Identify which cell holds the provided text, then report its [X, Y] central coordinate. 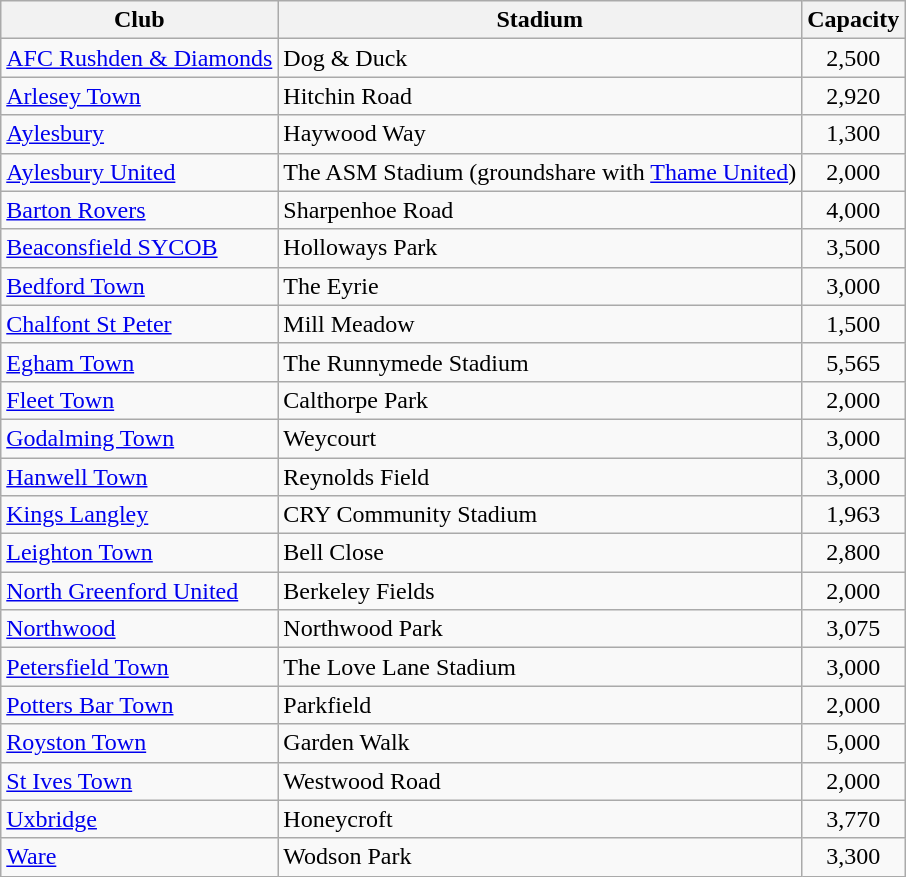
Sharpenhoe Road [540, 210]
3,770 [854, 819]
Westwood Road [540, 781]
Aylesbury [140, 134]
Beaconsfield SYCOB [140, 248]
Dog & Duck [540, 58]
Reynolds Field [540, 477]
5,565 [854, 362]
Leighton Town [140, 553]
Uxbridge [140, 819]
1,300 [854, 134]
3,075 [854, 629]
Arlesey Town [140, 96]
Petersfield Town [140, 667]
Calthorpe Park [540, 400]
5,000 [854, 743]
3,500 [854, 248]
Stadium [540, 20]
Hanwell Town [140, 477]
Potters Bar Town [140, 705]
Northwood Park [540, 629]
Royston Town [140, 743]
AFC Rushden & Diamonds [140, 58]
Berkeley Fields [540, 591]
Bedford Town [140, 286]
CRY Community Stadium [540, 515]
Club [140, 20]
2,800 [854, 553]
Garden Walk [540, 743]
The ASM Stadium (groundshare with Thame United) [540, 172]
Honeycroft [540, 819]
Mill Meadow [540, 324]
Parkfield [540, 705]
Godalming Town [140, 438]
The Eyrie [540, 286]
2,500 [854, 58]
Egham Town [140, 362]
Aylesbury United [140, 172]
Kings Langley [140, 515]
Weycourt [540, 438]
1,500 [854, 324]
Northwood [140, 629]
Chalfont St Peter [140, 324]
St Ives Town [140, 781]
1,963 [854, 515]
4,000 [854, 210]
Fleet Town [140, 400]
2,920 [854, 96]
The Runnymede Stadium [540, 362]
Barton Rovers [140, 210]
Hitchin Road [540, 96]
Ware [140, 857]
Haywood Way [540, 134]
North Greenford United [140, 591]
Wodson Park [540, 857]
3,300 [854, 857]
Bell Close [540, 553]
Holloways Park [540, 248]
The Love Lane Stadium [540, 667]
Capacity [854, 20]
